Scan for the cell matching the given text and deliver its [X, Y] coordinate at center. 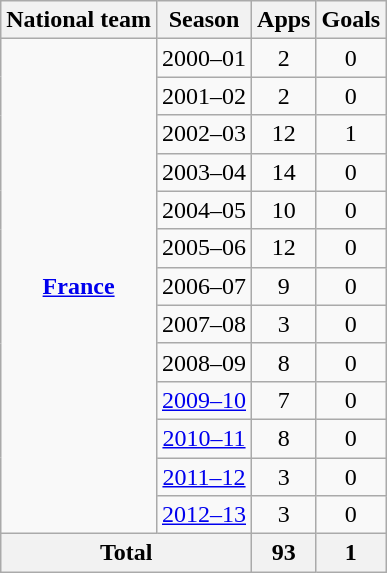
2001–02 [204, 96]
2012–13 [204, 515]
10 [284, 210]
93 [284, 553]
9 [284, 286]
2003–04 [204, 172]
2011–12 [204, 477]
France [79, 286]
Apps [284, 20]
2005–06 [204, 248]
2006–07 [204, 286]
14 [284, 172]
Season [204, 20]
2000–01 [204, 58]
Goals [351, 20]
2002–03 [204, 134]
7 [284, 400]
2007–08 [204, 324]
2010–11 [204, 438]
National team [79, 20]
Total [126, 553]
2009–10 [204, 400]
2008–09 [204, 362]
2004–05 [204, 210]
